From the cell containing the given text, extract its center point as [X, Y] coordinate. 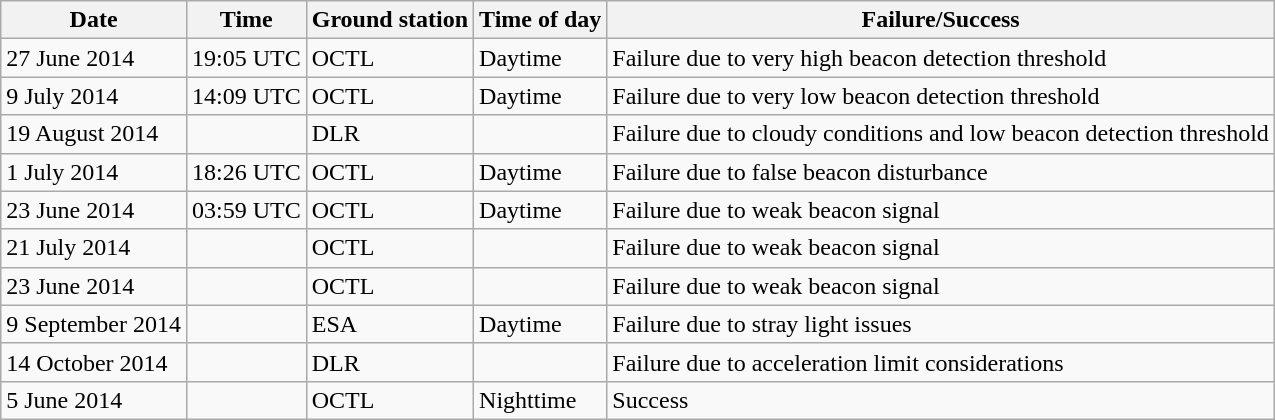
5 June 2014 [94, 400]
9 September 2014 [94, 324]
Time [246, 20]
Failure due to cloudy conditions and low beacon detection threshold [941, 134]
9 July 2014 [94, 96]
27 June 2014 [94, 58]
19:05 UTC [246, 58]
14:09 UTC [246, 96]
Failure/Success [941, 20]
Failure due to acceleration limit considerations [941, 362]
21 July 2014 [94, 248]
Failure due to very high beacon detection threshold [941, 58]
Success [941, 400]
18:26 UTC [246, 172]
Time of day [540, 20]
Failure due to stray light issues [941, 324]
ESA [390, 324]
Ground station [390, 20]
1 July 2014 [94, 172]
Nighttime [540, 400]
Date [94, 20]
Failure due to very low beacon detection threshold [941, 96]
19 August 2014 [94, 134]
03:59 UTC [246, 210]
14 October 2014 [94, 362]
Failure due to false beacon disturbance [941, 172]
